Scan for the cell matching the given text and deliver its (X, Y) coordinate at center. 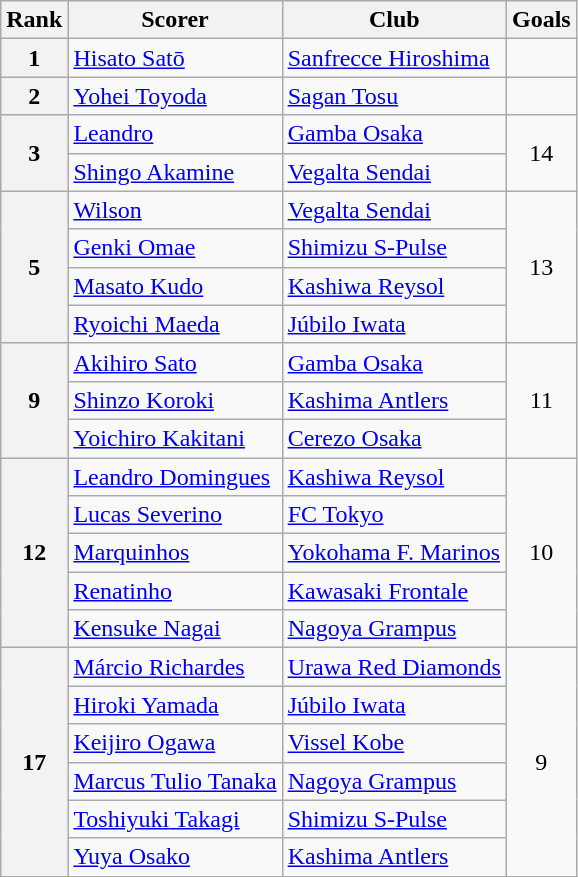
Shingo Akamine (175, 172)
Wilson (175, 210)
Renatinho (175, 591)
Leandro Domingues (175, 477)
Marquinhos (175, 553)
Márcio Richardes (175, 667)
Cerezo Osaka (394, 438)
Hiroki Yamada (175, 705)
Kawasaki Frontale (394, 591)
Urawa Red Diamonds (394, 667)
1 (34, 58)
10 (541, 553)
Ryoichi Maeda (175, 324)
Vissel Kobe (394, 743)
12 (34, 553)
Rank (34, 20)
Marcus Tulio Tanaka (175, 781)
Kensuke Nagai (175, 629)
Yohei Toyoda (175, 96)
Sanfrecce Hiroshima (394, 58)
11 (541, 400)
17 (34, 762)
3 (34, 153)
Goals (541, 20)
Sagan Tosu (394, 96)
5 (34, 267)
Scorer (175, 20)
Yoichiro Kakitani (175, 438)
Yuya Osako (175, 857)
Club (394, 20)
Leandro (175, 134)
FC Tokyo (394, 515)
2 (34, 96)
Akihiro Sato (175, 362)
Masato Kudo (175, 286)
14 (541, 153)
Yokohama F. Marinos (394, 553)
Genki Omae (175, 248)
Lucas Severino (175, 515)
Keijiro Ogawa (175, 743)
13 (541, 267)
Shinzo Koroki (175, 400)
Hisato Satō (175, 58)
Toshiyuki Takagi (175, 819)
